Pinpoint the cell where the given text exists, returning its [x, y] midpoint coordinate. 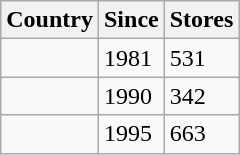
1995 [131, 134]
1981 [131, 58]
Stores [202, 20]
1990 [131, 96]
663 [202, 134]
342 [202, 96]
531 [202, 58]
Since [131, 20]
Country [50, 20]
